From the cell containing the given text, extract its center point as (x, y) coordinate. 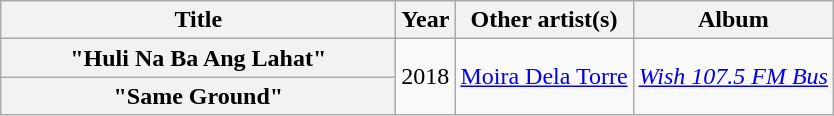
"Huli Na Ba Ang Lahat" (198, 58)
Album (733, 20)
2018 (426, 77)
Year (426, 20)
Wish 107.5 FM Bus (733, 77)
"Same Ground" (198, 96)
Moira Dela Torre (544, 77)
Title (198, 20)
Other artist(s) (544, 20)
